Capture the cell that displays the provided text and extract its (x, y) central coordinate. 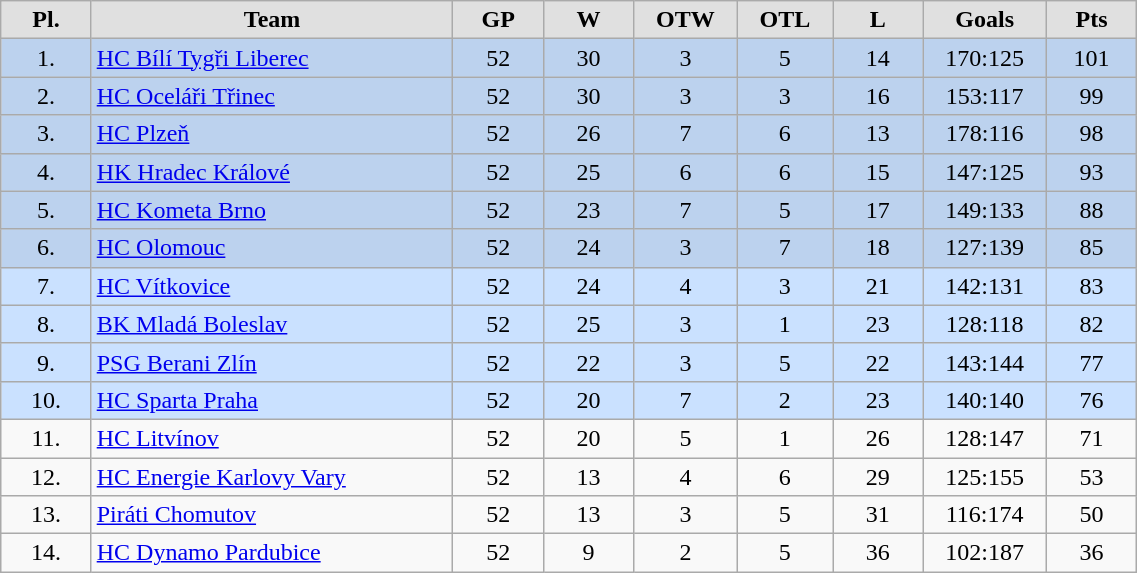
17 (878, 210)
88 (1091, 210)
128:118 (984, 324)
GP (498, 20)
14 (878, 58)
9 (588, 553)
HK Hradec Králové (272, 172)
Pl. (46, 20)
93 (1091, 172)
76 (1091, 400)
170:125 (984, 58)
OTL (784, 20)
HC Sparta Praha (272, 400)
12. (46, 477)
116:174 (984, 515)
HC Vítkovice (272, 286)
82 (1091, 324)
HC Olomouc (272, 248)
BK Mladá Boleslav (272, 324)
21 (878, 286)
31 (878, 515)
10. (46, 400)
Pts (1091, 20)
6. (46, 248)
3. (46, 134)
HC Kometa Brno (272, 210)
149:133 (984, 210)
143:144 (984, 362)
53 (1091, 477)
178:116 (984, 134)
147:125 (984, 172)
OTW (686, 20)
1. (46, 58)
4. (46, 172)
101 (1091, 58)
PSG Berani Zlín (272, 362)
98 (1091, 134)
9. (46, 362)
L (878, 20)
102:187 (984, 553)
99 (1091, 96)
83 (1091, 286)
W (588, 20)
2. (46, 96)
125:155 (984, 477)
5. (46, 210)
18 (878, 248)
13. (46, 515)
7. (46, 286)
15 (878, 172)
Goals (984, 20)
153:117 (984, 96)
50 (1091, 515)
HC Oceláři Třinec (272, 96)
Team (272, 20)
77 (1091, 362)
140:140 (984, 400)
85 (1091, 248)
142:131 (984, 286)
HC Energie Karlovy Vary (272, 477)
HC Dynamo Pardubice (272, 553)
71 (1091, 438)
127:139 (984, 248)
HC Plzeň (272, 134)
29 (878, 477)
HC Litvínov (272, 438)
11. (46, 438)
16 (878, 96)
HC Bílí Tygři Liberec (272, 58)
Piráti Chomutov (272, 515)
14. (46, 553)
8. (46, 324)
128:147 (984, 438)
